Locate the cell with the specified text and output its (X, Y) center coordinate. 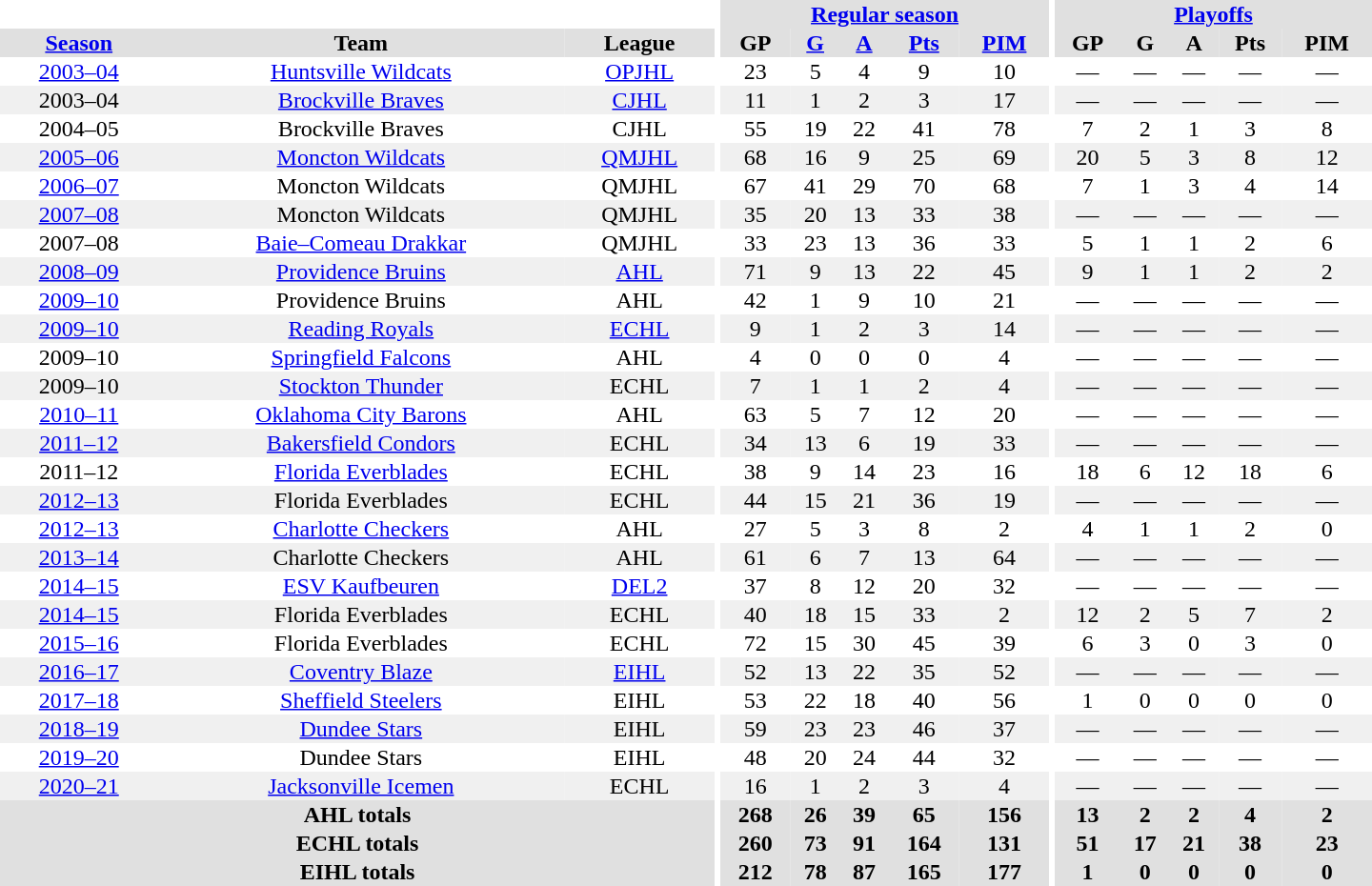
73 (816, 843)
56 (1004, 700)
65 (924, 815)
64 (1004, 557)
71 (756, 272)
69 (1004, 157)
2020–21 (78, 786)
59 (756, 729)
61 (756, 557)
260 (756, 843)
Baie–Comeau Drakkar (360, 243)
2006–07 (78, 186)
24 (863, 757)
Sheffield Steelers (360, 700)
165 (924, 872)
2019–20 (78, 757)
OPJHL (639, 71)
Bakersfield Condors (360, 443)
ESV Kaufbeuren (360, 586)
25 (924, 157)
67 (756, 186)
EIHL totals (357, 872)
2016–17 (78, 672)
53 (756, 700)
League (639, 43)
91 (863, 843)
26 (816, 815)
156 (1004, 815)
72 (756, 643)
2004–05 (78, 129)
55 (756, 129)
46 (924, 729)
Huntsville Wildcats (360, 71)
11 (756, 100)
87 (863, 872)
ECHL totals (357, 843)
Season (78, 43)
27 (756, 529)
2017–18 (78, 700)
212 (756, 872)
131 (1004, 843)
Springfield Falcons (360, 357)
268 (756, 815)
Reading Royals (360, 329)
Stockton Thunder (360, 386)
48 (756, 757)
Regular season (885, 14)
2013–14 (78, 557)
29 (863, 186)
Playoffs (1214, 14)
34 (756, 443)
70 (924, 186)
DEL2 (639, 586)
Oklahoma City Barons (360, 414)
Team (360, 43)
30 (863, 643)
51 (1088, 843)
2008–09 (78, 272)
2005–06 (78, 157)
177 (1004, 872)
42 (756, 300)
63 (756, 414)
2015–16 (78, 643)
164 (924, 843)
2010–11 (78, 414)
AHL totals (357, 815)
Coventry Blaze (360, 672)
2018–19 (78, 729)
Jacksonville Icemen (360, 786)
